Extract the [x, y] coordinate from the center of the cell holding the provided text.  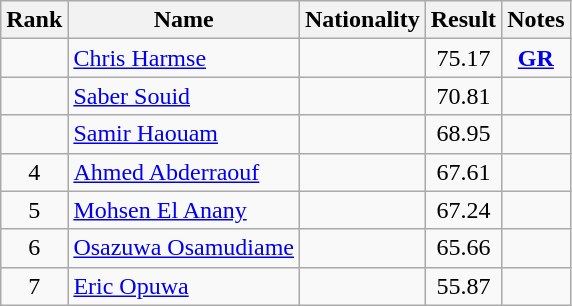
5 [34, 210]
70.81 [463, 96]
67.24 [463, 210]
Nationality [363, 20]
55.87 [463, 286]
Ahmed Abderraouf [184, 172]
Name [184, 20]
Saber Souid [184, 96]
Osazuwa Osamudiame [184, 248]
4 [34, 172]
Chris Harmse [184, 58]
68.95 [463, 134]
6 [34, 248]
Eric Opuwa [184, 286]
67.61 [463, 172]
Result [463, 20]
Mohsen El Anany [184, 210]
7 [34, 286]
Rank [34, 20]
Notes [536, 20]
GR [536, 58]
Samir Haouam [184, 134]
65.66 [463, 248]
75.17 [463, 58]
